Pinpoint the cell where the given text exists, returning its [X, Y] midpoint coordinate. 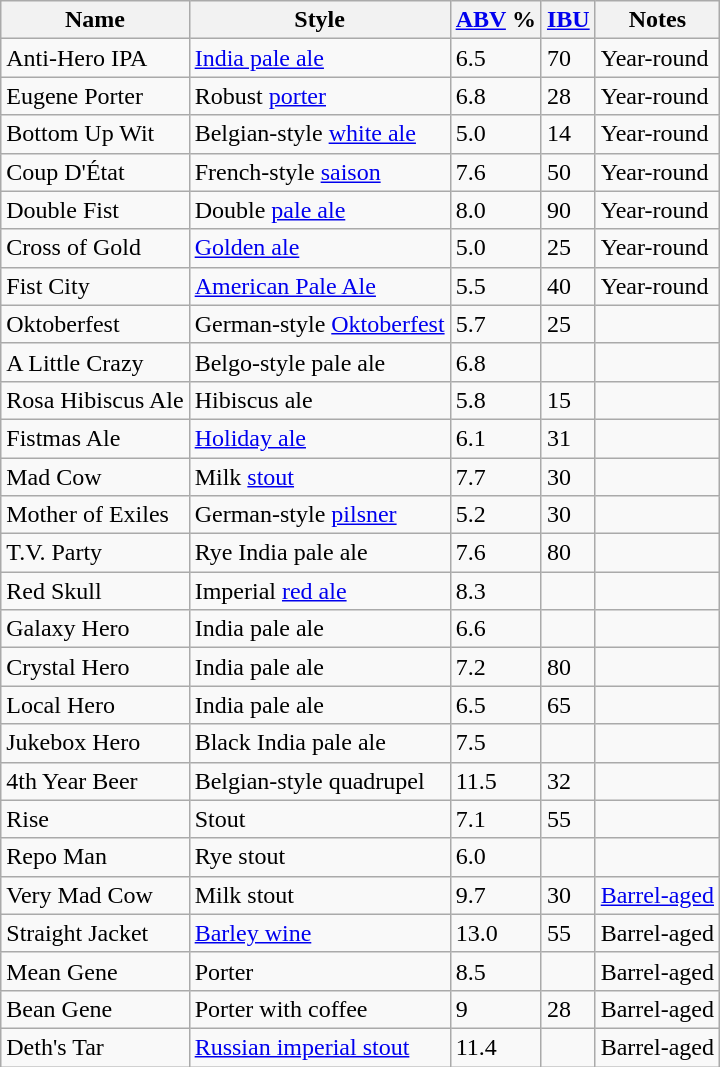
Imperial red ale [320, 591]
Local Hero [95, 705]
Red Skull [95, 591]
5.5 [496, 286]
Eugene Porter [95, 96]
9 [496, 1009]
13.0 [496, 933]
7.5 [496, 743]
40 [568, 286]
6.0 [496, 857]
7.1 [496, 819]
Barley wine [320, 933]
Robust porter [320, 96]
7.7 [496, 477]
IBU [568, 20]
9.7 [496, 895]
8.3 [496, 591]
Bottom Up Wit [95, 134]
Repo Man [95, 857]
Holiday ale [320, 438]
Fist City [95, 286]
31 [568, 438]
7.2 [496, 667]
Oktoberfest [95, 324]
50 [568, 172]
Name [95, 20]
Anti-Hero IPA [95, 58]
5.7 [496, 324]
Mad Cow [95, 477]
Notes [657, 20]
Bean Gene [95, 1009]
German-style Oktoberfest [320, 324]
Crystal Hero [95, 667]
American Pale Ale [320, 286]
French-style saison [320, 172]
15 [568, 400]
Fistmas Ale [95, 438]
Stout [320, 819]
90 [568, 210]
Double Fist [95, 210]
Porter [320, 971]
Rye India pale ale [320, 553]
Belgian-style quadrupel [320, 781]
70 [568, 58]
8.5 [496, 971]
11.4 [496, 1047]
Rye stout [320, 857]
T.V. Party [95, 553]
11.5 [496, 781]
Black India pale ale [320, 743]
4th Year Beer [95, 781]
Hibiscus ale [320, 400]
Very Mad Cow [95, 895]
8.0 [496, 210]
Galaxy Hero [95, 629]
Rise [95, 819]
Cross of Gold [95, 248]
Coup D'État [95, 172]
A Little Crazy [95, 362]
Double pale ale [320, 210]
65 [568, 705]
Jukebox Hero [95, 743]
ABV % [496, 20]
Russian imperial stout [320, 1047]
5.2 [496, 515]
Belgian-style white ale [320, 134]
32 [568, 781]
German-style pilsner [320, 515]
6.1 [496, 438]
Porter with coffee [320, 1009]
Style [320, 20]
Belgo-style pale ale [320, 362]
Rosa Hibiscus Ale [95, 400]
Deth's Tar [95, 1047]
6.6 [496, 629]
5.8 [496, 400]
Mother of Exiles [95, 515]
Straight Jacket [95, 933]
14 [568, 134]
Golden ale [320, 248]
Mean Gene [95, 971]
